Determine the (x, y) coordinate at the center of the cell enclosing the given text.  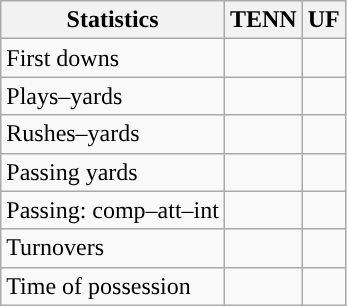
Passing: comp–att–int (113, 210)
Turnovers (113, 248)
Statistics (113, 20)
First downs (113, 58)
Plays–yards (113, 96)
Passing yards (113, 172)
Rushes–yards (113, 134)
TENN (263, 20)
Time of possession (113, 286)
UF (324, 20)
